For the text-containing cell, return its midpoint in [X, Y] coordinate format. 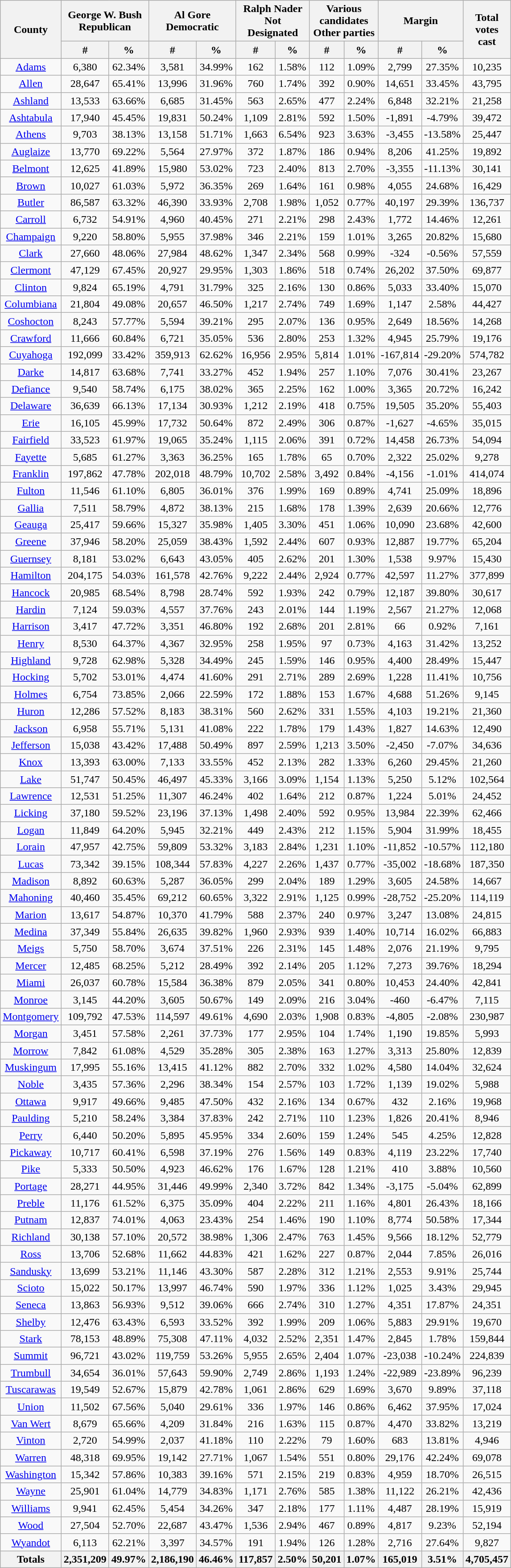
4,063 [172, 1220]
5,287 [172, 881]
32.95% [216, 643]
Shelby [31, 1322]
-22,989 [400, 1373]
69,078 [487, 1457]
Tuscarawas [31, 1390]
1,405 [255, 525]
347 [255, 1508]
2.52% [293, 1339]
18.70% [442, 1474]
Greene [31, 542]
28.74% [216, 593]
0.67% [361, 1101]
29.39% [442, 202]
-2,450 [400, 745]
5,904 [400, 830]
Stark [31, 1339]
15,980 [172, 168]
55.71% [128, 728]
33.27% [216, 372]
11.27% [442, 576]
Hardin [31, 610]
1.39% [361, 508]
1,306 [255, 1237]
3,365 [400, 389]
31.79% [216, 287]
545 [400, 1135]
13,997 [172, 1288]
9.97% [442, 559]
Clark [31, 254]
3.09% [293, 779]
1,193 [326, 1373]
20.41% [442, 1118]
37.73% [216, 1033]
451 [326, 525]
2,404 [326, 1356]
69,877 [487, 270]
12,476 [85, 1322]
418 [326, 406]
25,417 [85, 525]
477 [326, 101]
Ross [31, 1254]
62,899 [487, 1186]
59,809 [172, 847]
2.05% [293, 983]
86,587 [85, 202]
5,040 [172, 1407]
57.77% [128, 321]
38.43% [216, 542]
19,892 [487, 151]
66,883 [487, 932]
1.19% [361, 610]
404 [255, 1203]
5,972 [172, 185]
50.67% [216, 999]
20.72% [442, 389]
1.93% [293, 593]
6,462 [400, 1407]
17,940 [85, 118]
5,210 [85, 1118]
5,685 [85, 457]
12,887 [400, 542]
Hocking [31, 677]
Warren [31, 1457]
1,224 [400, 796]
1,217 [255, 304]
3,384 [172, 1118]
588 [255, 915]
6,685 [172, 101]
61.08% [128, 1050]
79 [326, 1441]
2,720 [85, 1441]
126 [326, 1542]
45.45% [128, 118]
42,597 [400, 576]
341 [326, 983]
Columbiana [31, 304]
1,826 [400, 1118]
4,487 [400, 1508]
Lawrence [31, 796]
4,923 [172, 1169]
60.78% [128, 983]
2.94% [293, 1525]
9,220 [85, 237]
2.26% [293, 864]
Morrow [31, 1050]
17,134 [172, 406]
Wood [31, 1525]
37.13% [216, 813]
29.45% [442, 762]
2.49% [293, 423]
6,848 [400, 101]
2.91% [293, 898]
36.05% [216, 881]
25,744 [487, 1271]
Portage [31, 1186]
Van Wert [31, 1424]
3.88% [442, 1169]
282 [326, 762]
40,460 [85, 898]
50.49% [216, 745]
48.06% [128, 254]
10,370 [172, 915]
34,636 [487, 745]
215 [255, 508]
0.72% [361, 440]
9,917 [85, 1101]
31.99% [442, 830]
2,076 [400, 949]
103 [326, 1085]
5,945 [172, 830]
2.03% [293, 1016]
629 [326, 1390]
-3,455 [400, 135]
144 [326, 610]
58.70% [128, 949]
4,529 [172, 1050]
41.79% [216, 915]
3.72% [293, 1186]
46.46% [216, 1559]
Trumbull [31, 1373]
-28,752 [400, 898]
Richland [31, 1237]
882 [255, 1068]
4,227 [255, 864]
-23,038 [400, 1356]
17,995 [85, 1068]
48.89% [128, 1339]
24,452 [487, 796]
39.21% [216, 321]
12,485 [85, 966]
2,066 [172, 694]
7,076 [400, 372]
Putnam [31, 1220]
26.21% [442, 1491]
69,212 [172, 898]
10,756 [487, 677]
15,430 [487, 559]
67.45% [128, 270]
1,303 [255, 270]
2,037 [172, 1441]
590 [255, 1288]
Mercer [31, 966]
Jefferson [31, 745]
3,451 [85, 1033]
Geauga [31, 525]
9,485 [172, 1101]
46.62% [216, 1169]
14,268 [487, 321]
1,827 [400, 728]
43.02% [128, 1356]
64.37% [128, 643]
0.75% [361, 406]
46,390 [172, 202]
46,497 [172, 779]
44,427 [487, 304]
39.15% [128, 864]
1.34% [361, 1186]
405 [255, 559]
15,584 [172, 983]
49.97% [128, 1559]
10,383 [172, 1474]
6,113 [85, 1542]
897 [255, 745]
31.96% [216, 84]
47.72% [128, 626]
57.58% [128, 1033]
47.11% [216, 1339]
119,759 [172, 1356]
16,429 [487, 185]
55.16% [128, 1068]
-4,156 [400, 474]
22.39% [442, 813]
0.79% [361, 593]
Seneca [31, 1305]
2.84% [293, 847]
2.19% [293, 406]
-1.01% [442, 474]
44.95% [128, 1186]
1.48% [361, 949]
-0.56% [442, 254]
879 [255, 983]
-10.57% [442, 847]
28,647 [85, 84]
9,703 [85, 135]
55.84% [128, 932]
130 [326, 287]
55,403 [487, 406]
68.54% [128, 593]
230,987 [487, 1016]
39.82% [216, 932]
66 [400, 626]
60.41% [128, 1152]
4,817 [400, 1525]
112,180 [487, 847]
2.24% [361, 101]
13,617 [85, 915]
325 [255, 287]
5,702 [85, 677]
254 [255, 1220]
23,267 [487, 372]
43.42% [128, 745]
19,831 [172, 118]
18,896 [487, 491]
57,643 [172, 1373]
19.21% [442, 711]
3,247 [400, 915]
0.70% [361, 457]
2,351,209 [85, 1559]
50.58% [442, 1220]
-1,891 [400, 118]
21,804 [85, 304]
9,795 [487, 949]
42.78% [216, 1390]
21.19% [442, 949]
73.85% [128, 694]
38.31% [216, 711]
0.94% [361, 151]
59.03% [128, 610]
78,153 [85, 1339]
4,209 [172, 1424]
Preble [31, 1203]
3,351 [172, 626]
1.11% [361, 1508]
14.04% [442, 1068]
18.12% [442, 1237]
2.01% [293, 610]
14,651 [400, 84]
52.68% [128, 1254]
19,142 [172, 1457]
-4.79% [442, 118]
62.62% [216, 355]
50.24% [216, 118]
3,435 [85, 1085]
14.63% [442, 728]
37,180 [85, 813]
5,993 [487, 1033]
359,913 [172, 355]
2.93% [293, 932]
35.24% [216, 440]
1,052 [326, 202]
1,538 [400, 559]
9,278 [487, 457]
2.28% [293, 1271]
1.47% [361, 1339]
26,037 [85, 983]
31,446 [172, 1186]
58.80% [128, 237]
-35,002 [400, 864]
24.40% [442, 983]
15,038 [85, 745]
14.46% [442, 219]
42,600 [487, 525]
2.47% [293, 1237]
114,597 [172, 1016]
1,190 [400, 1033]
1.29% [361, 881]
13,219 [487, 1424]
5,250 [400, 779]
2.09% [293, 999]
0.97% [361, 915]
1.33% [361, 762]
1.13% [361, 779]
276 [255, 1152]
31.42% [442, 643]
7.85% [442, 1254]
6,643 [172, 559]
128 [326, 1169]
291 [255, 677]
1.58% [293, 67]
6,598 [172, 1152]
518 [326, 270]
52,779 [487, 1237]
16.02% [442, 932]
Lake [31, 779]
43.30% [216, 1271]
161 [326, 185]
54.03% [128, 576]
5.12% [442, 779]
10,717 [85, 1152]
13,863 [85, 1305]
145 [326, 949]
2.04% [293, 881]
20,657 [172, 304]
33.40% [442, 287]
0.93% [361, 542]
563 [255, 101]
7,511 [85, 508]
35.28% [216, 1050]
13,158 [172, 135]
13,984 [400, 813]
1,536 [255, 1525]
219 [326, 1474]
4,705,457 [487, 1559]
27,504 [85, 1525]
Brown [31, 185]
11,546 [85, 491]
Muskingum [31, 1068]
872 [255, 423]
48.62% [216, 254]
41.89% [128, 168]
15,342 [85, 1474]
14,779 [172, 1491]
3,313 [400, 1050]
37.98% [216, 237]
41.08% [216, 728]
45.33% [216, 779]
Darke [31, 372]
33.82% [442, 1424]
53.21% [128, 1271]
3,670 [400, 1390]
61.10% [128, 491]
9,827 [487, 1542]
1.88% [293, 694]
20,927 [172, 270]
2.80% [293, 338]
60.65% [216, 898]
6,593 [172, 1322]
37.19% [216, 1152]
13.08% [442, 915]
12,261 [487, 219]
Ashland [31, 101]
61.04% [128, 1491]
Henry [31, 643]
1.87% [293, 151]
4,960 [172, 219]
43.47% [216, 1525]
39.80% [442, 593]
5.01% [442, 796]
Highland [31, 660]
42,436 [487, 1491]
Knox [31, 762]
69.95% [128, 1457]
56.93% [128, 1305]
2.60% [293, 1135]
14,667 [487, 881]
179 [326, 728]
33.93% [216, 202]
5,033 [400, 287]
37,946 [85, 542]
222 [255, 728]
165 [255, 457]
414,074 [487, 474]
1,061 [255, 1390]
34.26% [216, 1508]
8,181 [85, 559]
2,261 [172, 1033]
19,968 [487, 1101]
15,919 [487, 1508]
12,490 [487, 728]
2,799 [400, 67]
0.84% [361, 474]
2,351 [326, 1339]
Defiance [31, 389]
Hamilton [31, 576]
312 [326, 1271]
62.34% [128, 67]
-1,627 [400, 423]
3,166 [255, 779]
Wayne [31, 1491]
1.63% [293, 1424]
4,690 [255, 1016]
923 [326, 135]
21,258 [487, 101]
37.76% [216, 610]
10,714 [400, 932]
1,592 [255, 542]
21,260 [487, 762]
209 [326, 1322]
299 [255, 881]
18,455 [487, 830]
Hancock [31, 593]
2,567 [400, 610]
5,454 [172, 1508]
6,375 [172, 1203]
2,924 [326, 576]
37,118 [487, 1390]
29.95% [216, 270]
1.00% [361, 389]
51.26% [442, 694]
97 [326, 643]
38.98% [216, 1237]
-4,805 [400, 1016]
11,502 [85, 1407]
9,824 [85, 287]
1,147 [400, 304]
11,666 [85, 338]
12,286 [85, 711]
60.84% [128, 338]
9,222 [255, 576]
51.25% [128, 796]
15,680 [487, 237]
2.37% [293, 915]
23.68% [442, 525]
1.09% [361, 67]
Union [31, 1407]
39.16% [216, 1474]
Butler [31, 202]
334 [255, 1135]
59.90% [216, 1373]
45.95% [216, 1135]
18.56% [442, 321]
1,154 [326, 779]
40.45% [216, 219]
47,957 [85, 847]
4,400 [400, 660]
13,770 [85, 151]
49.99% [216, 1186]
32,624 [487, 1068]
666 [255, 1305]
749 [326, 304]
4,474 [172, 677]
16,105 [85, 423]
-167,814 [400, 355]
30,138 [85, 1237]
47.53% [128, 1016]
Holmes [31, 694]
Washington [31, 1474]
197,862 [85, 474]
15,022 [85, 1288]
63.68% [128, 372]
58.20% [128, 542]
59.52% [128, 813]
Logan [31, 830]
0.98% [361, 185]
10,453 [400, 983]
14,458 [400, 440]
63.43% [128, 1322]
4,557 [172, 610]
Coshocton [31, 321]
134 [326, 1101]
-460 [400, 999]
560 [255, 711]
117,857 [255, 1559]
62.21% [128, 1542]
Franklin [31, 474]
3,417 [85, 626]
37,349 [85, 932]
10,235 [487, 67]
813 [326, 168]
11,849 [85, 830]
49.66% [128, 1101]
Huron [31, 711]
0.92% [442, 626]
1.16% [361, 1203]
1,772 [400, 219]
19.77% [442, 542]
1.23% [361, 1118]
36.25% [216, 457]
4,367 [172, 643]
3,145 [85, 999]
1.59% [293, 660]
41.25% [442, 151]
31.84% [216, 1424]
59.66% [128, 525]
104 [326, 1033]
21,360 [487, 711]
1.46% [293, 1220]
8,206 [400, 151]
6,805 [172, 491]
202,018 [172, 474]
17,740 [487, 1152]
25.09% [442, 491]
391 [326, 440]
551 [326, 1457]
69.22% [128, 151]
2.68% [293, 626]
Gallia [31, 508]
65 [326, 457]
42,841 [487, 983]
585 [326, 1491]
65,204 [487, 542]
19,670 [487, 1322]
9,941 [85, 1508]
26.43% [442, 1203]
226 [255, 949]
271 [255, 219]
31.45% [216, 101]
57.36% [128, 1085]
37.50% [442, 270]
421 [255, 1254]
38.02% [216, 389]
49.08% [128, 304]
2,044 [400, 1254]
13,699 [85, 1271]
44.83% [216, 1254]
9,540 [85, 389]
52.67% [128, 1390]
Adams [31, 67]
53.01% [128, 677]
Lorain [31, 847]
8,892 [85, 881]
1,115 [255, 440]
15,447 [487, 660]
154 [255, 1085]
1.55% [361, 711]
George W. BushRepublican [105, 21]
243 [255, 610]
35.20% [442, 406]
11,662 [172, 1254]
Meigs [31, 949]
Noble [31, 1085]
Montgomery [31, 1016]
30,617 [487, 593]
6.54% [293, 135]
57.52% [128, 711]
Mahoning [31, 898]
Crawford [31, 338]
6,260 [400, 762]
4,032 [255, 1339]
109,792 [85, 1016]
1,231 [326, 847]
50,201 [326, 1559]
58.79% [128, 508]
205 [326, 966]
163 [326, 1050]
62,466 [487, 813]
48,318 [85, 1457]
1,960 [255, 932]
1.68% [293, 508]
61.03% [128, 185]
Wyandot [31, 1542]
-7.07% [442, 745]
20.82% [442, 237]
Athens [31, 135]
9,566 [400, 1237]
1,109 [255, 118]
35,015 [487, 423]
27,660 [85, 254]
County [31, 29]
37.51% [216, 949]
306 [326, 423]
14,817 [85, 372]
36,639 [85, 406]
2.31% [293, 949]
15,070 [487, 287]
102,564 [487, 779]
Miami [31, 983]
65.41% [128, 84]
11,176 [85, 1203]
45.99% [128, 423]
46.50% [216, 304]
28.19% [442, 1508]
2,749 [255, 1373]
Total votes cast [487, 29]
13,252 [487, 643]
1,663 [255, 135]
74.01% [128, 1220]
5,212 [172, 966]
20,572 [172, 1237]
Pike [31, 1169]
449 [255, 830]
186 [326, 151]
37.95% [442, 1407]
4,688 [400, 694]
8,774 [400, 1220]
28,271 [85, 1186]
66.13% [128, 406]
Monroe [31, 999]
27.97% [216, 151]
35.05% [216, 338]
169 [326, 491]
6,958 [85, 728]
17,488 [172, 745]
13.81% [442, 1441]
310 [326, 1305]
39.06% [216, 1305]
4,055 [400, 185]
27.35% [442, 67]
34.49% [216, 660]
3,581 [172, 67]
Allen [31, 84]
96,721 [85, 1356]
13,706 [85, 1254]
3,322 [255, 898]
136 [326, 321]
842 [326, 1186]
12,625 [85, 168]
24,815 [487, 915]
65.19% [128, 287]
2,296 [172, 1085]
9.23% [442, 1525]
25.80% [442, 1050]
1,025 [400, 1288]
50.20% [128, 1135]
1.40% [361, 932]
11,307 [172, 796]
-6.47% [442, 999]
178 [326, 508]
Marion [31, 915]
15,879 [172, 1390]
0.74% [361, 270]
2,716 [400, 1542]
20,985 [85, 593]
114,119 [487, 898]
723 [255, 168]
51.71% [216, 135]
Pickaway [31, 1152]
191 [255, 1542]
332 [326, 1068]
26,202 [400, 270]
295 [255, 321]
23,196 [172, 813]
Ashtabula [31, 118]
42.24% [442, 1457]
26,016 [487, 1254]
62.45% [128, 1508]
44.20% [128, 999]
9,512 [172, 1305]
192,099 [85, 355]
3.63% [361, 135]
192 [255, 626]
6,754 [85, 694]
8,530 [85, 643]
4.25% [442, 1135]
8,243 [85, 321]
161,578 [172, 576]
Jackson [31, 728]
40,197 [400, 202]
42.76% [216, 576]
Erie [31, 423]
2.15% [293, 1474]
763 [326, 1237]
Paulding [31, 1118]
43.05% [216, 559]
48.79% [216, 474]
52,194 [487, 1525]
2,639 [400, 508]
5,814 [326, 355]
7,161 [487, 626]
25.02% [442, 457]
1.98% [293, 202]
5,333 [85, 1169]
1,498 [255, 813]
26,635 [172, 932]
-2.08% [442, 1016]
41.18% [216, 1441]
12,839 [487, 1050]
Belmont [31, 168]
2.34% [293, 254]
3.50% [361, 745]
30.93% [216, 406]
39,472 [487, 118]
-324 [400, 254]
Licking [31, 813]
6,175 [172, 389]
4,741 [400, 491]
20.66% [442, 508]
3,674 [172, 949]
1.15% [361, 830]
3,492 [326, 474]
96,239 [487, 1373]
9.91% [442, 1271]
5,564 [172, 151]
54.91% [128, 219]
54.99% [128, 1441]
-29.20% [442, 355]
7,133 [172, 762]
574,782 [487, 355]
189 [326, 881]
8,946 [487, 1118]
11,146 [172, 1271]
Sandusky [31, 1271]
19,549 [85, 1390]
17,024 [487, 1407]
Medina [31, 932]
Madison [31, 881]
2.25% [293, 389]
Fairfield [31, 440]
19,065 [172, 440]
159,844 [487, 1339]
34.99% [216, 67]
27.71% [216, 1457]
2.59% [293, 745]
1.72% [361, 1085]
1,347 [255, 254]
112 [326, 67]
5,883 [400, 1322]
Champaign [31, 237]
29.91% [442, 1322]
365 [255, 389]
6,380 [85, 67]
25,059 [172, 542]
-3,175 [400, 1186]
24.58% [442, 881]
402 [255, 796]
240 [326, 915]
Williams [31, 1508]
46.24% [216, 796]
2,553 [400, 1271]
47.78% [128, 474]
37.83% [216, 1118]
1.56% [293, 1152]
1.95% [293, 643]
8,183 [172, 711]
258 [255, 643]
18,294 [487, 966]
Ralph NaderNot Designated [273, 21]
5,750 [85, 949]
245 [255, 660]
Scioto [31, 1288]
7,741 [172, 372]
5,131 [172, 728]
33.45% [442, 84]
41.12% [216, 1068]
35.09% [216, 1203]
2.76% [293, 1491]
29,945 [487, 1288]
1,908 [326, 1016]
2.07% [293, 321]
Morgan [31, 1033]
12,187 [400, 593]
27.64% [442, 1542]
19,505 [400, 406]
17,732 [172, 423]
33.52% [216, 1322]
47.50% [216, 1101]
53.32% [216, 847]
2.38% [293, 1050]
-25.20% [442, 898]
1.28% [361, 1542]
3.43% [442, 1288]
53.26% [216, 1356]
Totals [31, 1559]
75,308 [172, 1339]
1.45% [361, 1237]
10,090 [400, 525]
253 [326, 338]
2,708 [255, 202]
568 [326, 254]
29,176 [400, 1457]
13,393 [85, 762]
51,747 [85, 779]
12,828 [487, 1135]
3,397 [172, 1542]
9,145 [487, 694]
-18.68% [442, 864]
35.45% [128, 898]
54,094 [487, 440]
2.14% [293, 966]
3.51% [442, 1559]
4,791 [172, 287]
25,447 [487, 135]
4,872 [172, 508]
1.30% [361, 559]
607 [326, 542]
4,580 [400, 1068]
61.97% [128, 440]
25.79% [442, 338]
13,533 [85, 101]
2.69% [361, 677]
24.68% [442, 185]
34.83% [216, 1491]
4,945 [400, 338]
64.20% [128, 830]
6,732 [85, 219]
57.10% [128, 1237]
467 [326, 1525]
346 [255, 237]
1.54% [293, 1457]
-23.89% [442, 1373]
68.25% [128, 966]
939 [326, 932]
Al GoreDemocratic [192, 21]
67.56% [128, 1407]
7,124 [85, 610]
410 [400, 1169]
Perry [31, 1135]
257 [326, 372]
1,171 [255, 1491]
-11.13% [442, 168]
35.98% [216, 525]
33.55% [216, 762]
10,702 [255, 474]
1.38% [361, 1491]
1,139 [400, 1085]
Cuyahoga [31, 355]
Delaware [31, 406]
377,899 [487, 576]
7,115 [487, 999]
5,988 [487, 1085]
269 [255, 185]
61.27% [128, 457]
36.35% [216, 185]
Lucas [31, 864]
Summit [31, 1356]
760 [255, 84]
50.17% [128, 1288]
227 [326, 1254]
9,728 [85, 660]
1.50% [361, 118]
4,946 [487, 1441]
2,340 [255, 1186]
204,175 [85, 576]
13,996 [172, 84]
-11,852 [400, 847]
17,344 [487, 1220]
0.73% [361, 643]
4,959 [400, 1474]
12,837 [85, 1220]
Harrison [31, 626]
18,166 [487, 1203]
33.42% [128, 355]
2.06% [293, 440]
3.04% [361, 999]
376 [255, 491]
19.02% [442, 1085]
372 [255, 151]
153 [326, 694]
571 [255, 1474]
108,344 [172, 864]
60.63% [128, 881]
33,523 [85, 440]
46.74% [216, 1288]
4,163 [400, 643]
Fulton [31, 491]
49.61% [216, 1016]
4,119 [400, 1152]
26.73% [442, 440]
57.83% [216, 864]
36.38% [216, 983]
11.41% [442, 677]
26,515 [487, 1474]
Vinton [31, 1441]
29.61% [216, 1407]
4,351 [400, 1305]
58.24% [128, 1118]
2.50% [293, 1559]
2.18% [293, 1508]
34.57% [216, 1542]
-3,355 [400, 168]
3,265 [400, 237]
190 [326, 1220]
176 [255, 1169]
5,594 [172, 321]
1,125 [326, 898]
25,901 [85, 1491]
Ottawa [31, 1101]
21.27% [442, 610]
62.98% [128, 660]
73,342 [85, 864]
42.75% [128, 847]
8,798 [172, 593]
2,649 [400, 321]
13,415 [172, 1068]
1.60% [361, 1441]
Auglaize [31, 151]
38.34% [216, 1085]
211 [326, 1203]
4,470 [400, 1424]
54.87% [128, 915]
50.45% [128, 779]
23.43% [216, 1220]
3,363 [172, 457]
22.59% [216, 694]
57.86% [128, 1474]
6,440 [85, 1135]
16,242 [487, 389]
536 [255, 338]
19.85% [442, 1033]
41.60% [216, 677]
136,737 [487, 202]
4,103 [400, 711]
12,531 [85, 796]
165,019 [400, 1559]
24,351 [487, 1305]
289 [326, 677]
15,327 [172, 525]
5,328 [172, 660]
12,068 [487, 610]
9.89% [442, 1390]
17.87% [442, 1305]
-4.65% [442, 423]
47,129 [85, 270]
50.50% [128, 1169]
Guernsey [31, 559]
50.64% [216, 423]
1,437 [326, 864]
34,654 [85, 1373]
7,273 [400, 966]
58.74% [128, 389]
65.66% [128, 1424]
46.80% [216, 626]
0.90% [361, 84]
63.66% [128, 101]
115 [326, 1424]
63.32% [128, 202]
4,801 [400, 1203]
1,228 [400, 677]
52.70% [128, 1525]
19,176 [487, 338]
Clermont [31, 270]
30,141 [487, 168]
1,067 [255, 1457]
683 [400, 1441]
Various candidatesOther parties [344, 21]
1.02% [361, 1068]
1.62% [293, 1254]
23.22% [442, 1152]
1,213 [326, 745]
Fayette [31, 457]
172 [255, 694]
298 [326, 219]
43,795 [487, 84]
16,956 [255, 355]
Clinton [31, 287]
2,186,190 [172, 1559]
305 [255, 1050]
-13.58% [442, 135]
1.32% [361, 338]
10,560 [487, 1169]
-5.04% [442, 1186]
61.52% [128, 1203]
2,322 [400, 457]
10,027 [85, 185]
27,984 [172, 254]
6,721 [172, 338]
57,559 [487, 254]
Margin [420, 21]
-10.24% [442, 1356]
63.00% [128, 762]
Carroll [31, 219]
1,212 [255, 406]
3.30% [293, 525]
30.41% [442, 372]
587 [255, 1271]
22,687 [172, 1525]
224,839 [487, 1356]
1.43% [361, 728]
187,350 [487, 864]
2,845 [400, 1339]
2.13% [293, 762]
39.76% [442, 966]
7,842 [85, 1050]
8,679 [85, 1424]
1.86% [293, 270]
12,776 [487, 508]
2.57% [293, 1085]
3,183 [255, 847]
11,122 [400, 1491]
331 [326, 711]
5,895 [172, 1135]
